Identify which cell holds the provided text, then report its [X, Y] central coordinate. 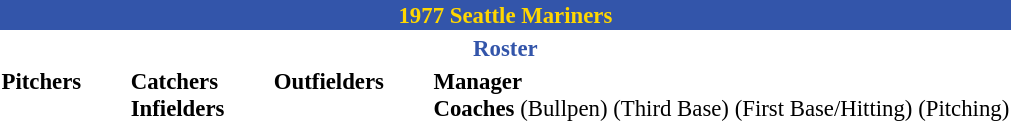
1977 Seattle Mariners [506, 15]
Roster [506, 48]
